Return (X, Y) of the center of cell containing provided text 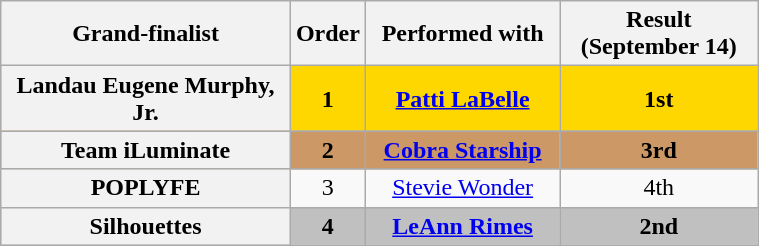
Grand-finalist (146, 34)
Landau Eugene Murphy, Jr. (146, 98)
4th (659, 188)
3rd (659, 150)
2 (328, 150)
LeAnn Rimes (462, 226)
Team iLuminate (146, 150)
Cobra Starship (462, 150)
1st (659, 98)
4 (328, 226)
POPLYFE (146, 188)
Order (328, 34)
Performed with (462, 34)
Silhouettes (146, 226)
Patti LaBelle (462, 98)
3 (328, 188)
2nd (659, 226)
1 (328, 98)
Result (September 14) (659, 34)
Stevie Wonder (462, 188)
